Return [X, Y] of the center of cell containing provided text 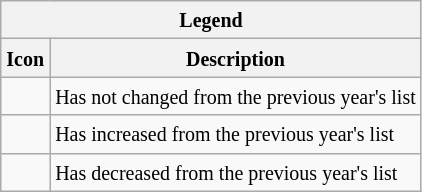
Has not changed from the previous year's list [236, 96]
Has increased from the previous year's list [236, 134]
Legend [212, 20]
Icon [26, 58]
Has decreased from the previous year's list [236, 172]
Description [236, 58]
